Find where the given text appears and provide that cell's center as [x, y] coordinate. 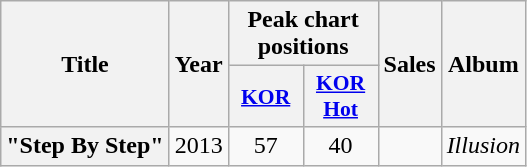
KOR [266, 96]
Peak chart positions [303, 34]
KOR Hot [340, 96]
2013 [198, 146]
Sales [410, 64]
Album [483, 64]
Year [198, 64]
"Step By Step" [85, 146]
Illusion [483, 146]
40 [340, 146]
Title [85, 64]
57 [266, 146]
